Output the [X, Y] coordinate of the center of the cell containing the given text.  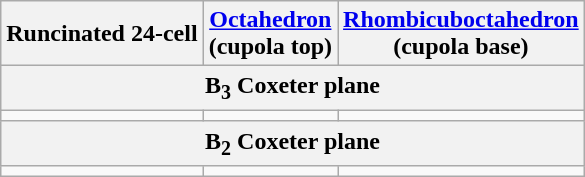
B3 Coxeter plane [292, 88]
Runcinated 24-cell [102, 34]
Rhombicuboctahedron(cupola base) [462, 34]
Octahedron(cupola top) [270, 34]
B2 Coxeter plane [292, 143]
